Identify which cell holds the provided text, then report its [x, y] central coordinate. 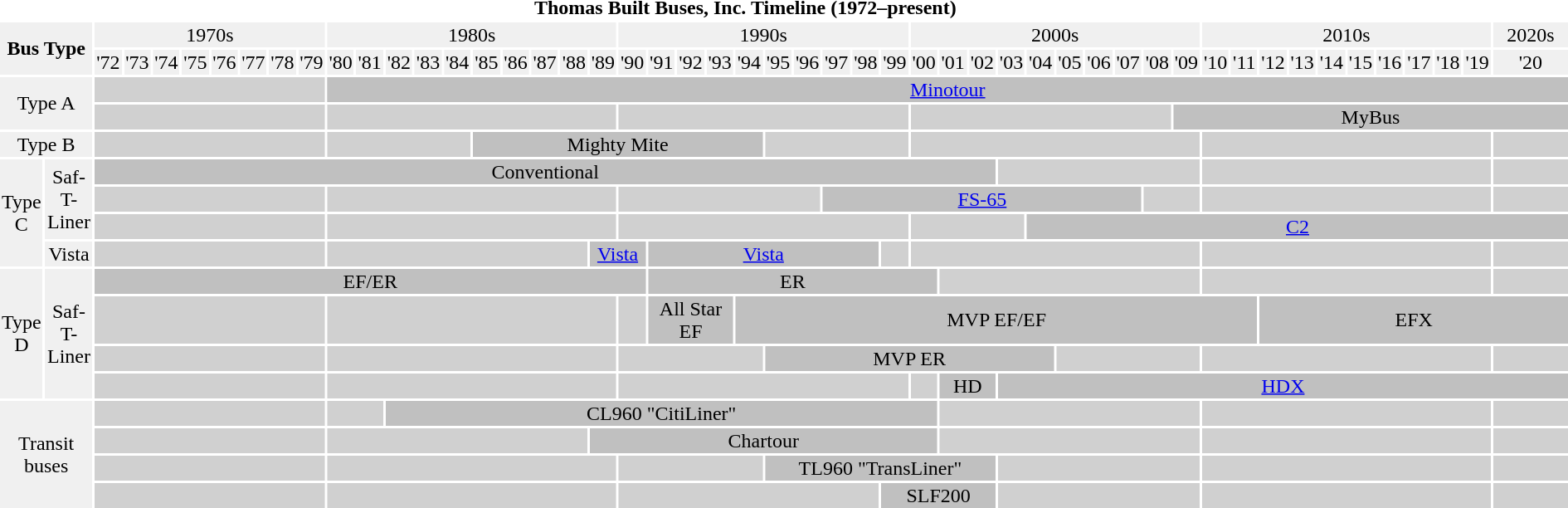
'80 [340, 62]
FS-65 [982, 199]
'78 [282, 62]
'89 [603, 62]
'00 [923, 62]
MyBus [1371, 117]
MVP EF/EF [997, 320]
'16 [1390, 62]
'77 [253, 62]
'03 [1011, 62]
'79 [311, 62]
'91 [661, 62]
'87 [545, 62]
'20 [1531, 62]
2010s [1346, 35]
Minotour [947, 90]
'05 [1069, 62]
EF/ER [370, 281]
'13 [1303, 62]
1980s [471, 35]
'15 [1361, 62]
2020s [1531, 35]
'17 [1419, 62]
'81 [370, 62]
Mighty Mite [617, 144]
All Star EF [690, 320]
Type D [22, 334]
'11 [1244, 62]
Type A [46, 103]
EFX [1414, 320]
Conventional [545, 172]
'83 [428, 62]
'07 [1128, 62]
'19 [1478, 62]
'94 [749, 62]
'90 [632, 62]
Bus Type [46, 48]
ER [792, 281]
'02 [982, 62]
HDX [1283, 386]
'93 [720, 62]
HD [967, 386]
'18 [1448, 62]
1990s [763, 35]
'95 [778, 62]
'12 [1273, 62]
'75 [195, 62]
Transit buses [46, 455]
'84 [457, 62]
SLF200 [938, 496]
'72 [108, 62]
1970s [209, 35]
'10 [1215, 62]
Type C [22, 212]
'09 [1186, 62]
'88 [574, 62]
'01 [953, 62]
'96 [807, 62]
Type B [46, 144]
'14 [1332, 62]
'06 [1098, 62]
'08 [1157, 62]
Chartour [763, 441]
'85 [486, 62]
2000s [1055, 35]
'82 [399, 62]
TL960 "TransLiner" [880, 468]
'99 [894, 62]
'76 [224, 62]
CL960 "CitiLiner" [662, 413]
'86 [515, 62]
C2 [1298, 227]
'74 [166, 62]
MVP ER [909, 359]
'97 [836, 62]
'04 [1040, 62]
'92 [690, 62]
'98 [865, 62]
'73 [137, 62]
